Locate the cell with the specified text and output its (X, Y) center coordinate. 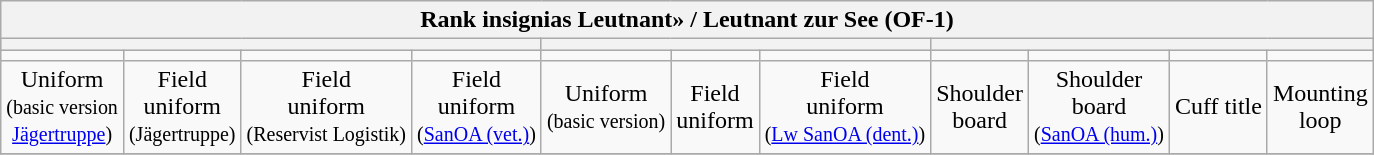
Rank insignias Leutnant» / Leutnant zur See (OF-1) (687, 20)
Uniform(basic version) (606, 107)
Fielduniform(Reservist Logistik) (326, 107)
Shoulderboard (980, 107)
Shoulderboard(SanOA (hum.)) (1098, 107)
Mountingloop (1320, 107)
Fielduniform(Lw SanOA (dent.)) (845, 107)
Fielduniform(Jägertruppe) (182, 107)
Fielduniform(SanOA (vet.)) (476, 107)
Cuff title (1218, 107)
Uniform(basic versionJägertruppe) (62, 107)
Fielduniform (715, 107)
